Find where the given text appears and provide that cell's center as (x, y) coordinate. 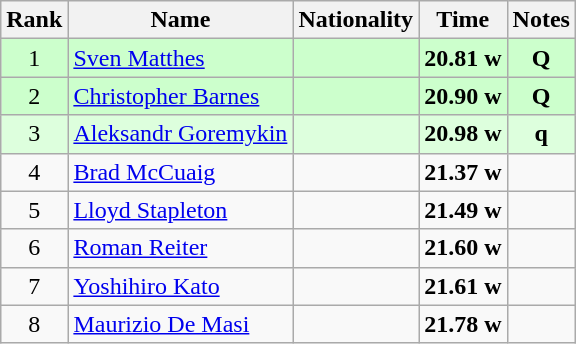
Name (180, 20)
7 (34, 286)
Notes (541, 20)
Roman Reiter (180, 248)
Nationality (356, 20)
5 (34, 210)
21.49 w (463, 210)
Time (463, 20)
Yoshihiro Kato (180, 286)
6 (34, 248)
20.81 w (463, 58)
Brad McCuaig (180, 172)
8 (34, 324)
20.98 w (463, 134)
Sven Matthes (180, 58)
Lloyd Stapleton (180, 210)
21.78 w (463, 324)
4 (34, 172)
20.90 w (463, 96)
Aleksandr Goremykin (180, 134)
3 (34, 134)
Christopher Barnes (180, 96)
Rank (34, 20)
21.37 w (463, 172)
2 (34, 96)
21.60 w (463, 248)
q (541, 134)
1 (34, 58)
Maurizio De Masi (180, 324)
21.61 w (463, 286)
